Find where the given text appears and provide that cell's center as (X, Y) coordinate. 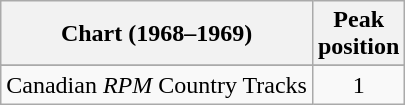
Peakposition (358, 34)
Chart (1968–1969) (157, 34)
1 (358, 85)
Canadian RPM Country Tracks (157, 85)
